Locate the cell with the specified text and output its [X, Y] center coordinate. 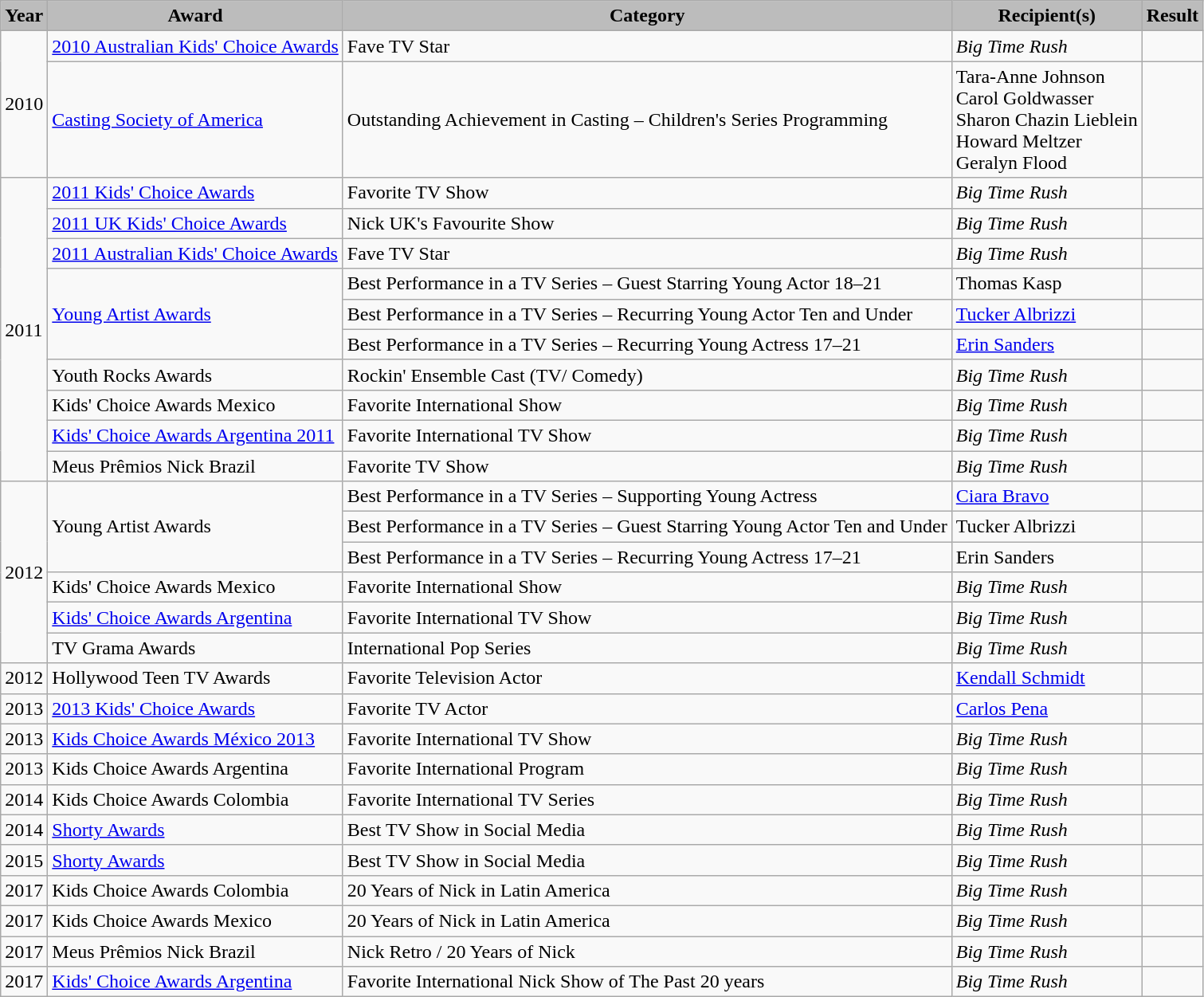
2011 Kids' Choice Awards [195, 193]
Youth Rocks Awards [195, 375]
Favorite International Program [647, 769]
Best Performance in a TV Series – Recurring Young Actor Ten and Under [647, 314]
Outstanding Achievement in Casting – Children's Series Programming [647, 120]
Best Performance in a TV Series – Guest Starring Young Actor Ten and Under [647, 527]
International Pop Series [647, 648]
Best Performance in a TV Series – Supporting Young Actress [647, 497]
Ciara Bravo [1047, 497]
Thomas Kasp [1047, 284]
Carlos Pena [1047, 708]
Tara-Anne JohnsonCarol GoldwasserSharon Chazin LiebleinHoward MeltzerGeralyn Flood [1047, 120]
2010 [24, 104]
Favorite TV Actor [647, 708]
Favorite International Nick Show of The Past 20 years [647, 982]
Nick Retro / 20 Years of Nick [647, 951]
Casting Society of America [195, 120]
Kids Choice Awards Mexico [195, 920]
Recipient(s) [1047, 16]
Kids Choice Awards México 2013 [195, 739]
2015 [24, 860]
Best Performance in a TV Series – Guest Starring Young Actor 18–21 [647, 284]
2013 Kids' Choice Awards [195, 708]
Category [647, 16]
Year [24, 16]
2011 UK Kids' Choice Awards [195, 223]
Kids Choice Awards Argentina [195, 769]
Award [195, 16]
2011 [24, 330]
Rockin' Ensemble Cast (TV/ Comedy) [647, 375]
Result [1172, 16]
Kendall Schmidt [1047, 678]
Nick UK's Favourite Show [647, 223]
Hollywood Teen TV Awards [195, 678]
TV Grama Awards [195, 648]
Favorite International TV Series [647, 799]
2010 Australian Kids' Choice Awards [195, 46]
2011 Australian Kids' Choice Awards [195, 253]
Kids' Choice Awards Argentina 2011 [195, 435]
Favorite Television Actor [647, 678]
